Find where the given text appears and provide that cell's center as (X, Y) coordinate. 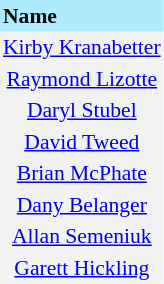
Kirby Kranabetter (82, 48)
Daryl Stubel (82, 110)
Allan Semeniuk (82, 236)
Raymond Lizotte (82, 79)
Dany Belanger (82, 205)
David Tweed (82, 142)
Brian McPhate (82, 174)
Garett Hickling (82, 268)
Name (82, 16)
